Find where the given text appears and provide that cell's center as [X, Y] coordinate. 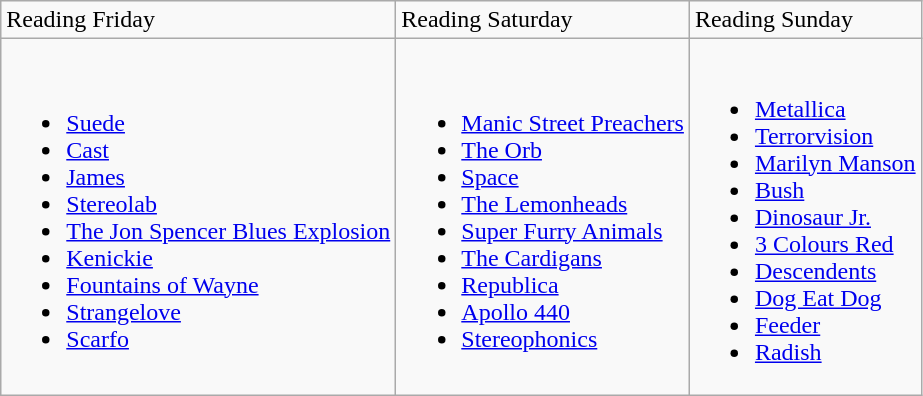
Manic Street PreachersThe OrbSpaceThe LemonheadsSuper Furry AnimalsThe CardigansRepublicaApollo 440Stereophonics [543, 217]
MetallicaTerrorvisionMarilyn MansonBushDinosaur Jr.3 Colours RedDescendentsDog Eat DogFeederRadish [805, 217]
Reading Friday [198, 20]
Reading Sunday [805, 20]
Reading Saturday [543, 20]
SuedeCastJamesStereolabThe Jon Spencer Blues ExplosionKenickieFountains of WayneStrangeloveScarfo [198, 217]
